Extract the (X, Y) coordinate from the center of the cell holding the provided text.  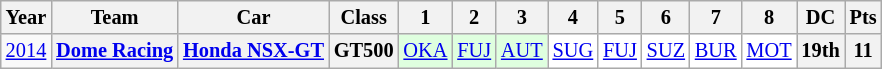
6 (666, 17)
Honda NSX-GT (254, 51)
SUG (573, 51)
2 (474, 17)
11 (864, 51)
Year (26, 17)
2014 (26, 51)
1 (426, 17)
MOT (770, 51)
Dome Racing (114, 51)
Pts (864, 17)
Team (114, 17)
5 (620, 17)
3 (522, 17)
4 (573, 17)
8 (770, 17)
7 (716, 17)
SUZ (666, 51)
DC (820, 17)
GT500 (364, 51)
AUT (522, 51)
Car (254, 17)
Class (364, 17)
BUR (716, 51)
19th (820, 51)
OKA (426, 51)
